Identify which cell holds the provided text, then report its [X, Y] central coordinate. 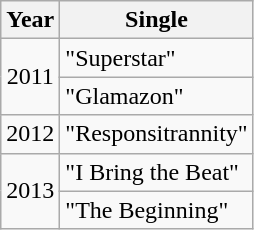
"The Beginning" [156, 210]
2011 [30, 77]
Year [30, 20]
"I Bring the Beat" [156, 172]
2013 [30, 191]
"Superstar" [156, 58]
"Glamazon" [156, 96]
2012 [30, 134]
Single [156, 20]
"Responsitrannity" [156, 134]
